Determine the (x, y) coordinate at the center of the cell enclosing the given text.  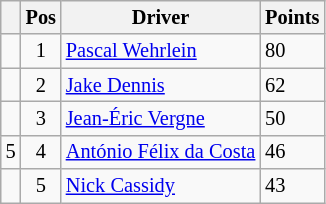
3 (41, 118)
1 (41, 51)
Jean-Éric Vergne (160, 118)
António Félix da Costa (160, 152)
Pascal Wehrlein (160, 51)
Pos (41, 17)
62 (292, 85)
Driver (160, 17)
Nick Cassidy (160, 186)
4 (41, 152)
Points (292, 17)
50 (292, 118)
80 (292, 51)
2 (41, 85)
46 (292, 152)
43 (292, 186)
Jake Dennis (160, 85)
